Locate the cell with the specified text and output its (x, y) center coordinate. 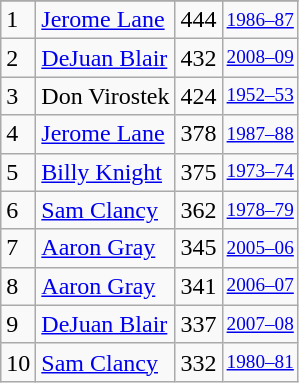
Billy Knight (106, 172)
2006–07 (260, 286)
8 (18, 286)
332 (198, 362)
5 (18, 172)
10 (18, 362)
1973–74 (260, 172)
424 (198, 96)
1978–79 (260, 210)
378 (198, 134)
432 (198, 58)
4 (18, 134)
444 (198, 20)
Don Virostek (106, 96)
6 (18, 210)
1952–53 (260, 96)
345 (198, 248)
1980–81 (260, 362)
362 (198, 210)
2 (18, 58)
341 (198, 286)
2008–09 (260, 58)
2005–06 (260, 248)
9 (18, 324)
1987–88 (260, 134)
375 (198, 172)
3 (18, 96)
1 (18, 20)
337 (198, 324)
1986–87 (260, 20)
7 (18, 248)
2007–08 (260, 324)
